Identify which cell holds the provided text, then report its [x, y] central coordinate. 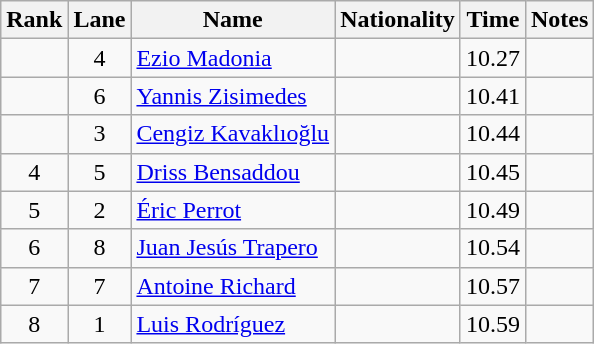
10.54 [492, 248]
10.57 [492, 286]
Cengiz Kavaklıoğlu [233, 134]
Éric Perrot [233, 210]
Name [233, 20]
Ezio Madonia [233, 58]
Lane [100, 20]
Time [492, 20]
Antoine Richard [233, 286]
10.45 [492, 172]
1 [100, 324]
3 [100, 134]
10.49 [492, 210]
2 [100, 210]
Rank [34, 20]
10.59 [492, 324]
10.41 [492, 96]
Driss Bensaddou [233, 172]
10.27 [492, 58]
10.44 [492, 134]
Luis Rodríguez [233, 324]
Notes [559, 20]
Nationality [398, 20]
Juan Jesús Trapero [233, 248]
Yannis Zisimedes [233, 96]
